Search for the cell housing the specified text and yield its [X, Y] center coordinate. 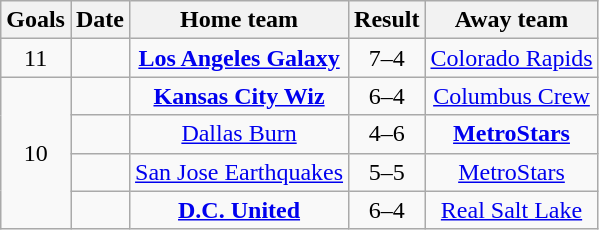
Kansas City Wiz [240, 96]
11 [36, 58]
Home team [240, 20]
D.C. United [240, 210]
Date [100, 20]
Dallas Burn [240, 134]
5–5 [387, 172]
Goals [36, 20]
San Jose Earthquakes [240, 172]
Away team [512, 20]
Columbus Crew [512, 96]
Colorado Rapids [512, 58]
4–6 [387, 134]
7–4 [387, 58]
Real Salt Lake [512, 210]
Los Angeles Galaxy [240, 58]
Result [387, 20]
10 [36, 153]
